Extract the [X, Y] coordinate from the center of the cell holding the provided text.  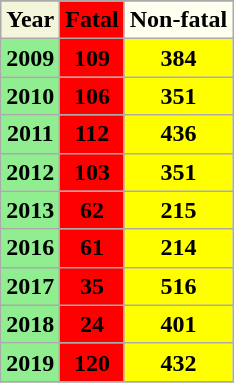
2012 [30, 172]
103 [92, 172]
214 [178, 248]
384 [178, 58]
2017 [30, 286]
62 [92, 210]
2009 [30, 58]
61 [92, 248]
2010 [30, 96]
109 [92, 58]
Year [30, 20]
2018 [30, 324]
106 [92, 96]
2011 [30, 134]
2016 [30, 248]
Fatal [92, 20]
2013 [30, 210]
401 [178, 324]
120 [92, 362]
2019 [30, 362]
215 [178, 210]
516 [178, 286]
24 [92, 324]
432 [178, 362]
436 [178, 134]
35 [92, 286]
112 [92, 134]
Non-fatal [178, 20]
